From the cell containing the given text, extract its center point as (X, Y) coordinate. 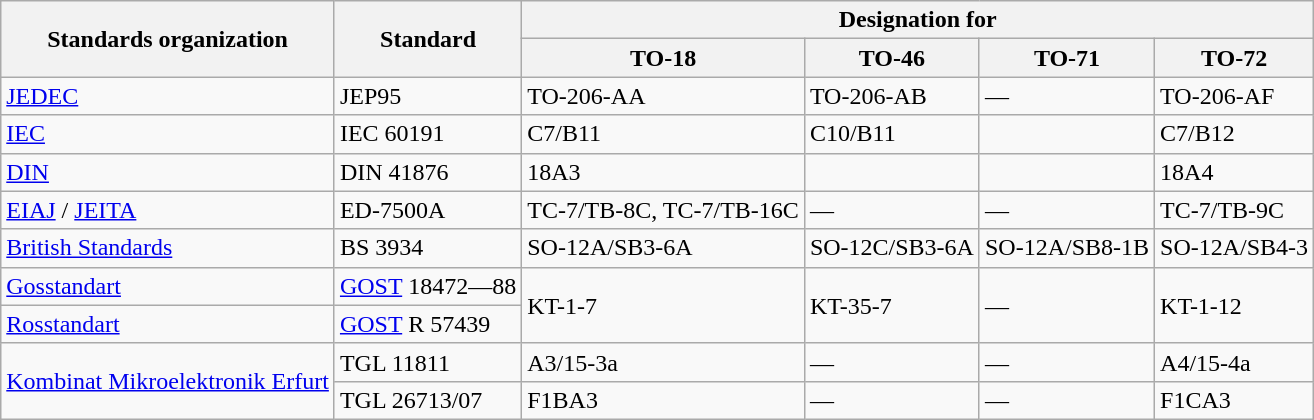
TC-7/TB-9C (1234, 210)
A3/15-3a (664, 362)
A4/15-4a (1234, 362)
SO-12A/SB3-6A (664, 248)
Rosstandart (168, 324)
F1CA3 (1234, 400)
DIN 41876 (428, 172)
SO-12C/SB3-6A (892, 248)
EIAJ / JEITA (168, 210)
KT-1-12 (1234, 305)
18A4 (1234, 172)
Kombinat Mikroelektronik Erfurt (168, 381)
TO-206-AA (664, 96)
Designation for (918, 20)
TO-206-AB (892, 96)
JEP95 (428, 96)
TC-7/TB-8C, TC-7/TB-16C (664, 210)
ED-7500A (428, 210)
TGL 11811 (428, 362)
Standard (428, 39)
SO-12A/SB4-3 (1234, 248)
IEC (168, 134)
IEC 60191 (428, 134)
TO-46 (892, 58)
TO-71 (1066, 58)
JEDEC (168, 96)
C10/B11 (892, 134)
KT-35-7 (892, 305)
Standards organization (168, 39)
SO-12A/SB8-1B (1066, 248)
TGL 26713/07 (428, 400)
BS 3934 (428, 248)
DIN (168, 172)
F1BA3 (664, 400)
TO-18 (664, 58)
TO-206-AF (1234, 96)
C7/B11 (664, 134)
18A3 (664, 172)
TO-72 (1234, 58)
C7/B12 (1234, 134)
KT-1-7 (664, 305)
GOST 18472—88 (428, 286)
GOST R 57439 (428, 324)
British Standards (168, 248)
Gosstandart (168, 286)
